Pinpoint the cell where the given text exists, returning its (x, y) midpoint coordinate. 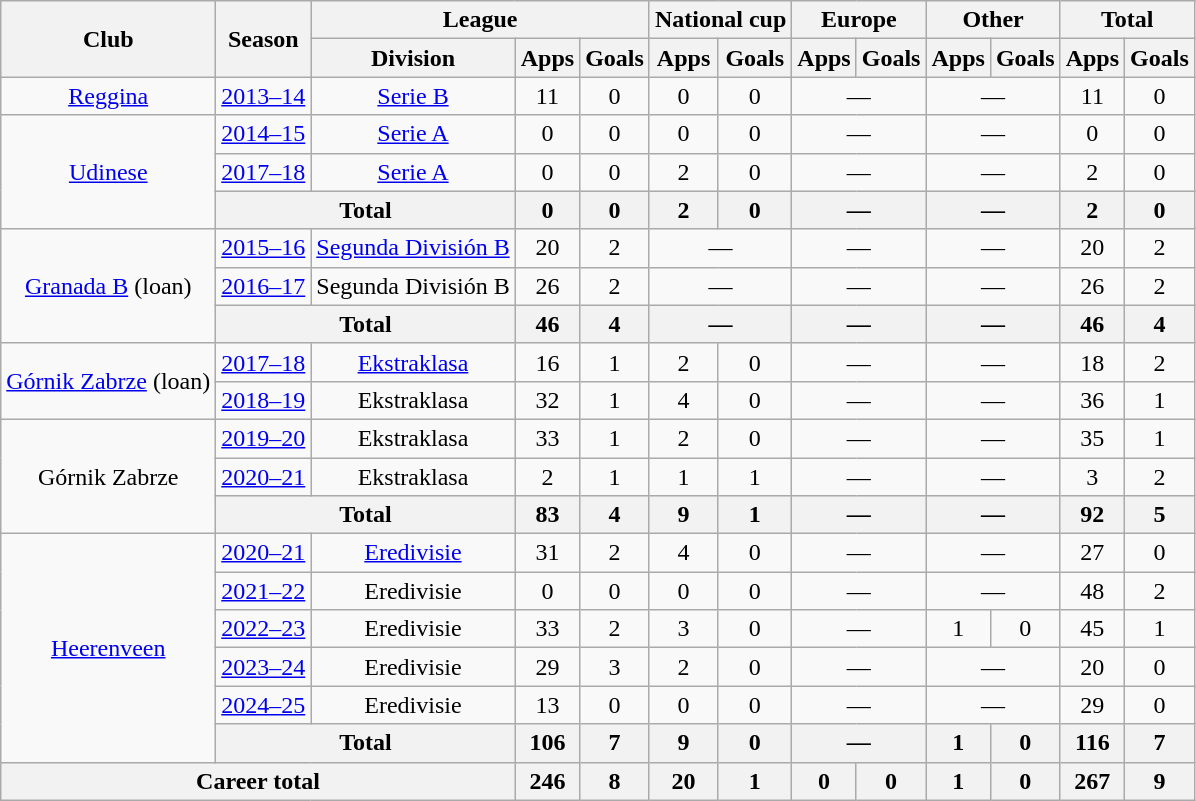
Granada B (loan) (108, 286)
32 (547, 400)
35 (1092, 438)
2016–17 (264, 286)
Górnik Zabrze (loan) (108, 381)
2024–25 (264, 705)
2021–22 (264, 591)
48 (1092, 591)
Career total (258, 781)
League (480, 20)
Club (108, 39)
Season (264, 39)
Europe (859, 20)
36 (1092, 400)
Reggina (108, 96)
2015–16 (264, 248)
246 (547, 781)
2018–19 (264, 400)
106 (547, 743)
5 (1160, 515)
92 (1092, 515)
2013–14 (264, 96)
2019–20 (264, 438)
2014–15 (264, 134)
116 (1092, 743)
31 (547, 553)
27 (1092, 553)
National cup (720, 20)
2022–23 (264, 629)
83 (547, 515)
18 (1092, 362)
8 (615, 781)
Serie B (413, 96)
Division (413, 58)
Udinese (108, 172)
45 (1092, 629)
Górnik Zabrze (108, 476)
16 (547, 362)
267 (1092, 781)
13 (547, 705)
2023–24 (264, 667)
Heerenveen (108, 648)
Other (993, 20)
